Pinpoint the cell where the given text exists, returning its (x, y) midpoint coordinate. 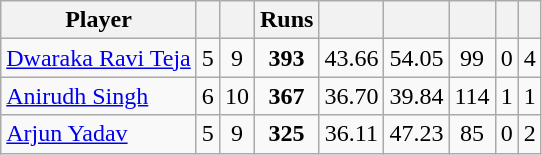
Anirudh Singh (99, 96)
99 (472, 58)
36.70 (352, 96)
36.11 (352, 134)
Runs (286, 20)
10 (236, 96)
Arjun Yadav (99, 134)
47.23 (416, 134)
4 (530, 58)
Player (99, 20)
114 (472, 96)
85 (472, 134)
54.05 (416, 58)
43.66 (352, 58)
39.84 (416, 96)
Dwaraka Ravi Teja (99, 58)
367 (286, 96)
6 (208, 96)
2 (530, 134)
325 (286, 134)
393 (286, 58)
